Output the [X, Y] coordinate of the center of the cell containing the given text.  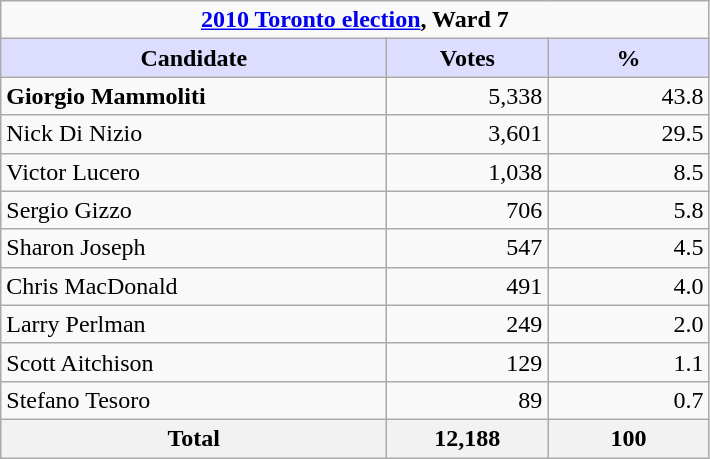
Scott Aitchison [194, 362]
Chris MacDonald [194, 286]
0.7 [628, 400]
4.0 [628, 286]
Sergio Gizzo [194, 210]
2010 Toronto election, Ward 7 [355, 20]
Votes [468, 58]
4.5 [628, 248]
100 [628, 438]
5.8 [628, 210]
Giorgio Mammoliti [194, 96]
Victor Lucero [194, 172]
29.5 [628, 134]
2.0 [628, 324]
12,188 [468, 438]
Nick Di Nizio [194, 134]
706 [468, 210]
Larry Perlman [194, 324]
% [628, 58]
Candidate [194, 58]
3,601 [468, 134]
5,338 [468, 96]
Total [194, 438]
1,038 [468, 172]
Stefano Tesoro [194, 400]
491 [468, 286]
129 [468, 362]
1.1 [628, 362]
8.5 [628, 172]
43.8 [628, 96]
Sharon Joseph [194, 248]
89 [468, 400]
547 [468, 248]
249 [468, 324]
